Capture the cell that displays the provided text and extract its (x, y) central coordinate. 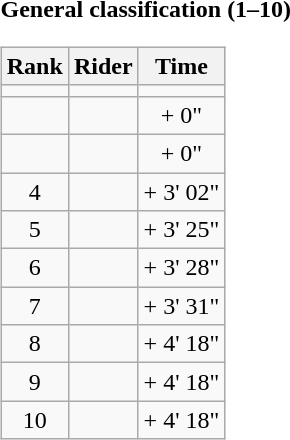
8 (34, 344)
7 (34, 306)
Rank (34, 66)
4 (34, 191)
+ 3' 25" (182, 230)
+ 3' 28" (182, 268)
10 (34, 420)
+ 3' 02" (182, 191)
6 (34, 268)
Rider (103, 66)
9 (34, 382)
Time (182, 66)
+ 3' 31" (182, 306)
5 (34, 230)
